Determine the (X, Y) coordinate at the center of the cell enclosing the given text.  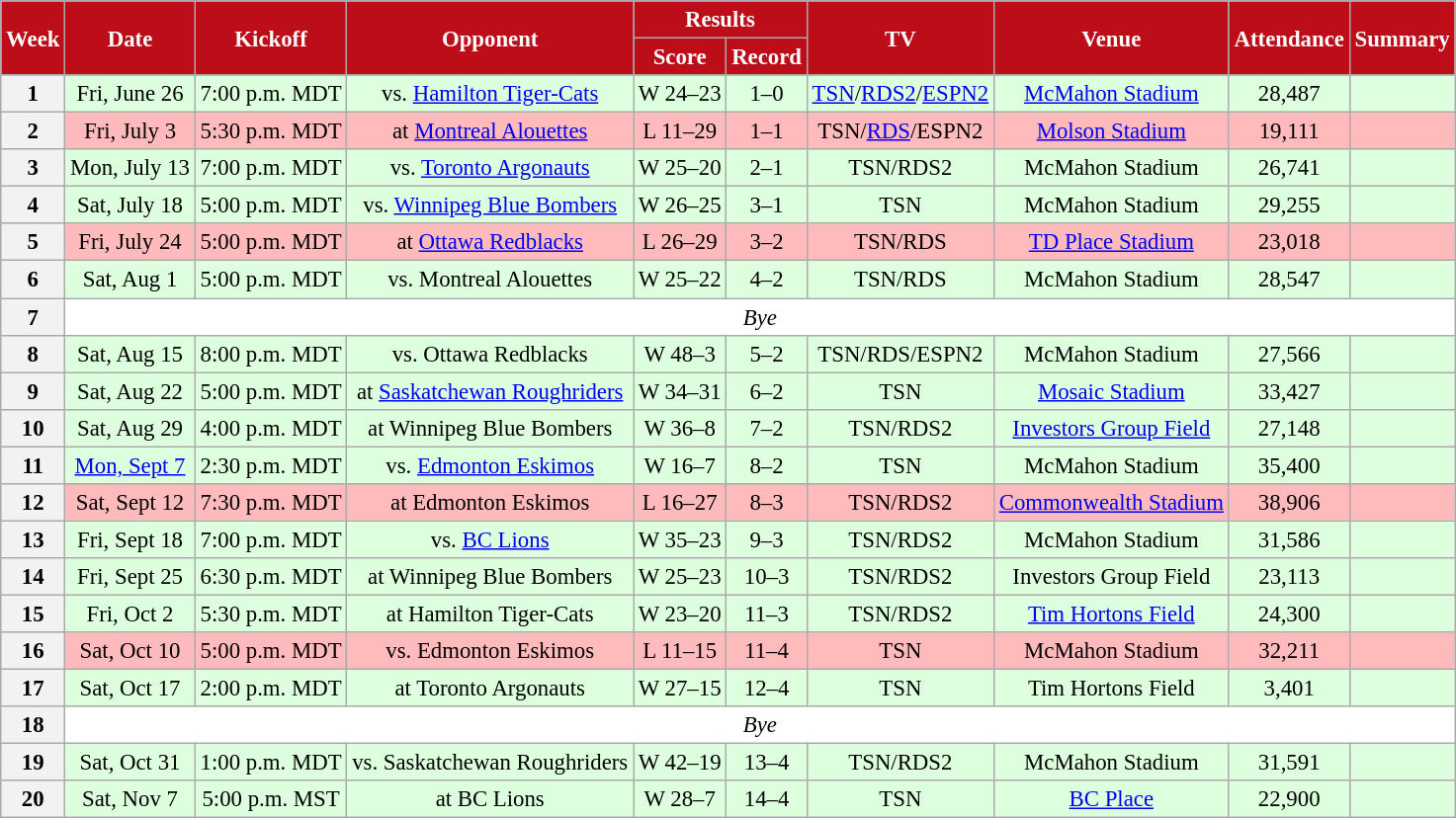
vs. Saskatchewan Roughriders (490, 763)
4 (34, 205)
Week (34, 38)
vs. Hamilton Tiger-Cats (490, 94)
26,741 (1289, 168)
vs. BC Lions (490, 539)
2–1 (767, 168)
Mon, Sept 7 (130, 465)
14 (34, 577)
W 24–23 (679, 94)
17 (34, 689)
BC Place (1111, 799)
27,566 (1289, 354)
8–3 (767, 503)
vs. Toronto Argonauts (490, 168)
TV (899, 38)
11–3 (767, 613)
TSN/RDS2/ESPN2 (899, 94)
4:00 p.m. MDT (271, 428)
W 36–8 (679, 428)
28,487 (1289, 94)
11 (34, 465)
Sat, Oct 10 (130, 651)
6 (34, 280)
Fri, Sept 25 (130, 577)
at Toronto Argonauts (490, 689)
27,148 (1289, 428)
22,900 (1289, 799)
29,255 (1289, 205)
7–2 (767, 428)
12 (34, 503)
Sat, Aug 22 (130, 391)
W 25–23 (679, 577)
Opponent (490, 38)
13 (34, 539)
Venue (1111, 38)
8–2 (767, 465)
Fri, June 26 (130, 94)
20 (34, 799)
Sat, Oct 31 (130, 763)
7:30 p.m. MDT (271, 503)
35,400 (1289, 465)
W 23–20 (679, 613)
L 11–15 (679, 651)
W 26–25 (679, 205)
Results (720, 20)
5–2 (767, 354)
Sat, Aug 1 (130, 280)
28,547 (1289, 280)
5 (34, 242)
at Hamilton Tiger-Cats (490, 613)
Sat, Aug 29 (130, 428)
33,427 (1289, 391)
W 16–7 (679, 465)
W 48–3 (679, 354)
1–1 (767, 131)
11–4 (767, 651)
TD Place Stadium (1111, 242)
Attendance (1289, 38)
9–3 (767, 539)
Fri, July 3 (130, 131)
Date (130, 38)
Score (679, 57)
6:30 p.m. MDT (271, 577)
at Montreal Alouettes (490, 131)
Mosaic Stadium (1111, 391)
10 (34, 428)
7 (34, 317)
Sat, Aug 15 (130, 354)
12–4 (767, 689)
Mon, July 13 (130, 168)
vs. Ottawa Redblacks (490, 354)
2 (34, 131)
8:00 p.m. MDT (271, 354)
3 (34, 168)
3–2 (767, 242)
Sat, Nov 7 (130, 799)
19 (34, 763)
23,018 (1289, 242)
W 27–15 (679, 689)
23,113 (1289, 577)
Commonwealth Stadium (1111, 503)
Sat, July 18 (130, 205)
18 (34, 725)
Fri, Oct 2 (130, 613)
Kickoff (271, 38)
3–1 (767, 205)
5:00 p.m. MST (271, 799)
vs. Montreal Alouettes (490, 280)
13–4 (767, 763)
Record (767, 57)
L 11–29 (679, 131)
9 (34, 391)
at BC Lions (490, 799)
1:00 p.m. MDT (271, 763)
1 (34, 94)
W 28–7 (679, 799)
W 35–23 (679, 539)
15 (34, 613)
10–3 (767, 577)
at Edmonton Eskimos (490, 503)
vs. Winnipeg Blue Bombers (490, 205)
31,586 (1289, 539)
31,591 (1289, 763)
4–2 (767, 280)
24,300 (1289, 613)
Molson Stadium (1111, 131)
1–0 (767, 94)
Sat, Sept 12 (130, 503)
W 25–20 (679, 168)
at Ottawa Redblacks (490, 242)
14–4 (767, 799)
L 16–27 (679, 503)
at Saskatchewan Roughriders (490, 391)
W 42–19 (679, 763)
2:30 p.m. MDT (271, 465)
Fri, July 24 (130, 242)
W 25–22 (679, 280)
L 26–29 (679, 242)
W 34–31 (679, 391)
19,111 (1289, 131)
6–2 (767, 391)
8 (34, 354)
3,401 (1289, 689)
Sat, Oct 17 (130, 689)
Summary (1402, 38)
2:00 p.m. MDT (271, 689)
Fri, Sept 18 (130, 539)
32,211 (1289, 651)
16 (34, 651)
38,906 (1289, 503)
